Return the (X, Y) coordinate for the center point of the cell that contains the specified text.  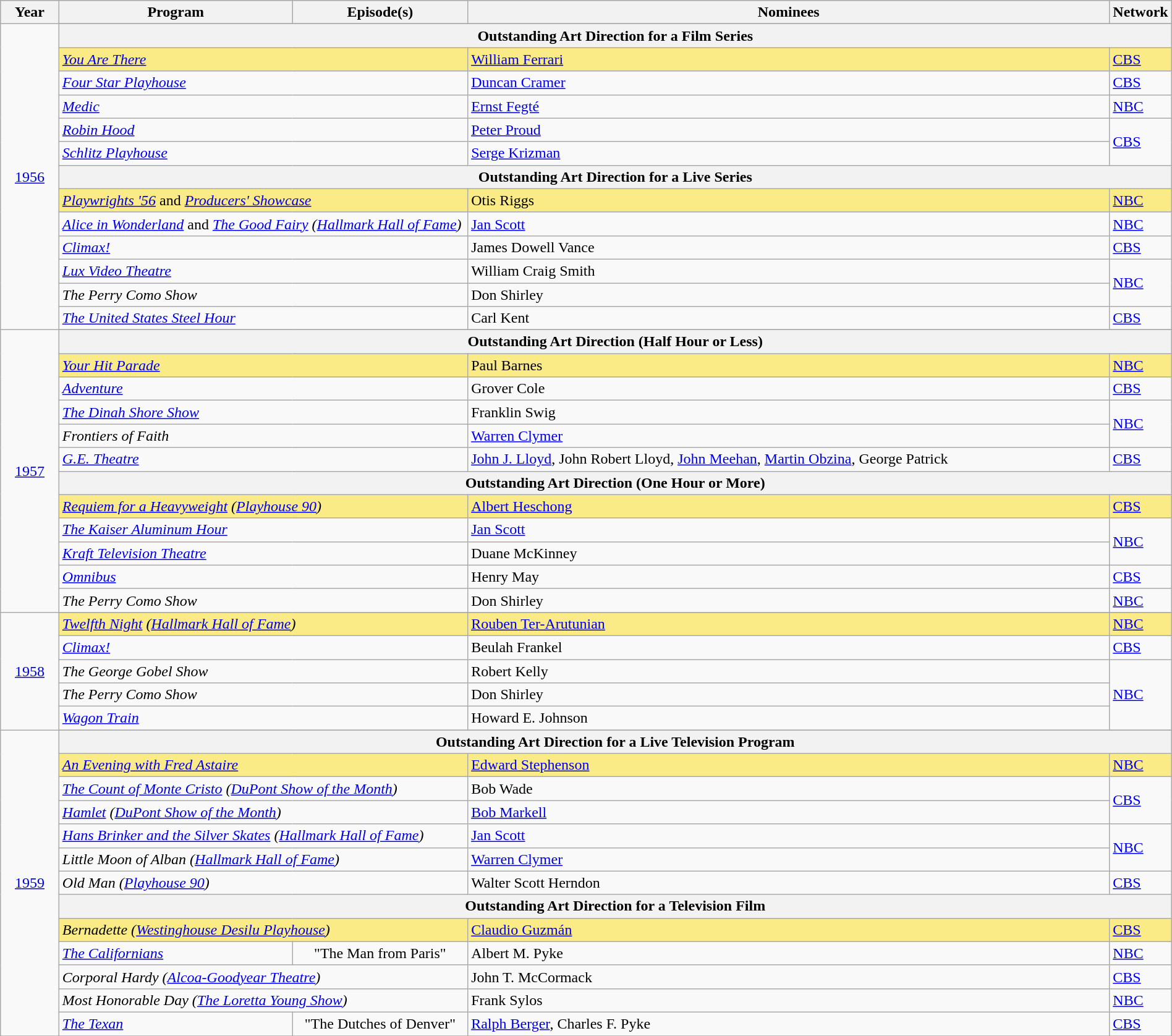
Little Moon of Alban (Hallmark Hall of Fame) (263, 859)
"The Dutches of Denver" (380, 1024)
Your Hit Parade (263, 365)
Requiem for a Heavyweight (Playhouse 90) (263, 506)
Edward Stephenson (789, 765)
Outstanding Art Direction for a Live Television Program (615, 742)
Alice in Wonderland and The Good Fairy (Hallmark Hall of Fame) (263, 224)
Bob Wade (789, 789)
Serge Krizman (789, 153)
1959 (30, 883)
Henry May (789, 577)
Beulah Frankel (789, 647)
Outstanding Art Direction for a Television Film (615, 906)
Grover Cole (789, 389)
Network (1140, 12)
Hans Brinker and the Silver Skates (Hallmark Hall of Fame) (263, 836)
The Count of Monte Cristo (DuPont Show of the Month) (263, 789)
Schlitz Playhouse (263, 153)
Otis Riggs (789, 200)
Outstanding Art Direction (One Hour or More) (615, 483)
"The Man from Paris" (380, 953)
The Dinah Shore Show (263, 412)
Playwrights '56 and Producers' Showcase (263, 200)
G.E. Theatre (263, 459)
The Californians (176, 953)
Carl Kent (789, 318)
Outstanding Art Direction (Half Hour or Less) (615, 342)
Year (30, 12)
Claudio Guzmán (789, 930)
Paul Barnes (789, 365)
Outstanding Art Direction for a Live Series (615, 177)
The George Gobel Show (263, 671)
Duane McKinney (789, 553)
Four Star Playhouse (263, 83)
Wagon Train (263, 718)
Bob Markell (789, 812)
Rouben Ter-Arutunian (789, 624)
John J. Lloyd, John Robert Lloyd, John Meehan, Martin Obzina, George Patrick (789, 459)
Robin Hood (263, 130)
Frank Sylos (789, 1000)
You Are There (263, 59)
Most Honorable Day (The Loretta Young Show) (263, 1000)
1958 (30, 671)
The United States Steel Hour (263, 318)
Kraft Television Theatre (263, 553)
Corporal Hardy (Alcoa-Goodyear Theatre) (263, 977)
Adventure (263, 389)
Old Man (Playhouse 90) (263, 883)
John T. McCormack (789, 977)
Duncan Cramer (789, 83)
1956 (30, 177)
Robert Kelly (789, 671)
Peter Proud (789, 130)
An Evening with Fred Astaire (263, 765)
Ernst Fegté (789, 106)
Outstanding Art Direction for a Film Series (615, 36)
Lux Video Theatre (263, 271)
Walter Scott Herndon (789, 883)
Nominees (789, 12)
Bernadette (Westinghouse Desilu Playhouse) (263, 930)
Albert Heschong (789, 506)
Albert M. Pyke (789, 953)
Hamlet (DuPont Show of the Month) (263, 812)
James Dowell Vance (789, 247)
Omnibus (263, 577)
William Ferrari (789, 59)
Episode(s) (380, 12)
Medic (263, 106)
Franklin Swig (789, 412)
William Craig Smith (789, 271)
Frontiers of Faith (263, 436)
Twelfth Night (Hallmark Hall of Fame) (263, 624)
Program (176, 12)
The Texan (176, 1024)
Howard E. Johnson (789, 718)
Ralph Berger, Charles F. Pyke (789, 1024)
1957 (30, 471)
The Kaiser Aluminum Hour (263, 530)
